For the text-containing cell, return its midpoint in [X, Y] coordinate format. 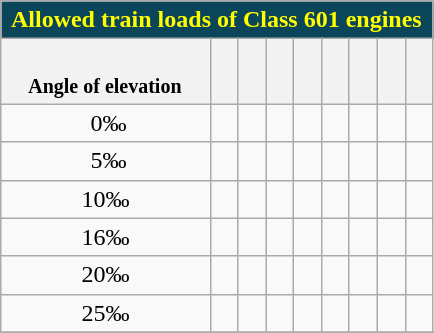
5‰ [106, 161]
10‰ [106, 199]
0‰ [106, 123]
16‰ [106, 237]
Allowed train loads of Class 601 engines [217, 20]
20‰ [106, 275]
Angle of elevation [106, 72]
25‰ [106, 313]
